Return the [x, y] coordinate for the center point of the cell that contains the specified text.  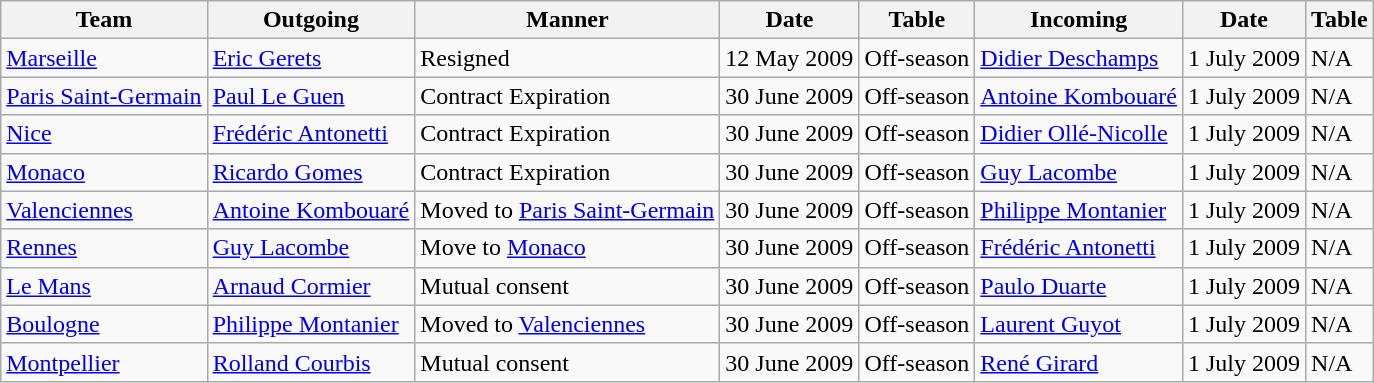
Didier Ollé-Nicolle [1079, 134]
Monaco [104, 172]
Resigned [568, 58]
Paul Le Guen [311, 96]
Didier Deschamps [1079, 58]
Eric Gerets [311, 58]
Boulogne [104, 324]
Ricardo Gomes [311, 172]
Laurent Guyot [1079, 324]
Manner [568, 20]
Montpellier [104, 362]
Valenciennes [104, 210]
Move to Monaco [568, 248]
Outgoing [311, 20]
Arnaud Cormier [311, 286]
Marseille [104, 58]
Le Mans [104, 286]
Paris Saint-Germain [104, 96]
Moved to Paris Saint-Germain [568, 210]
Rolland Courbis [311, 362]
Nice [104, 134]
Incoming [1079, 20]
Rennes [104, 248]
12 May 2009 [790, 58]
Team [104, 20]
Moved to Valenciennes [568, 324]
Paulo Duarte [1079, 286]
René Girard [1079, 362]
